Extract the [x, y] coordinate from the center of the cell holding the provided text.  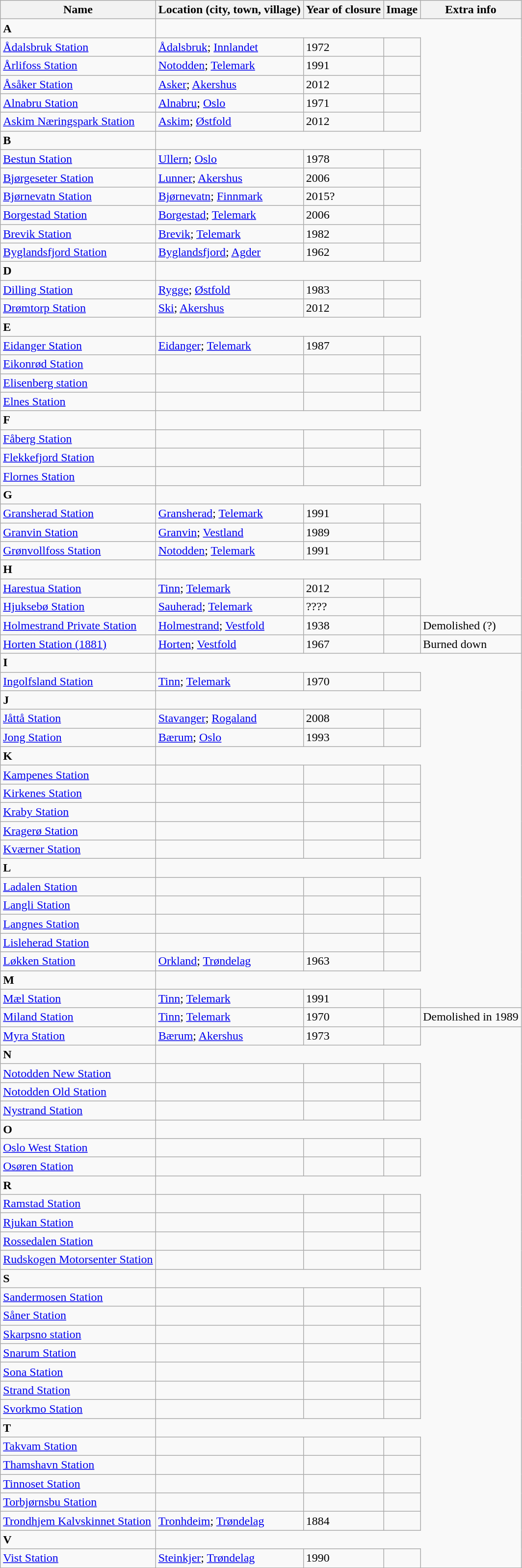
Nystrand Station [78, 1110]
Asker; Akershus [230, 84]
Gransherad; Telemark [230, 513]
Åsåker Station [78, 84]
1990 [343, 1558]
Sandermosen Station [78, 1297]
Vist Station [78, 1558]
Eikonrød Station [78, 364]
G [78, 495]
Rudskogen Motorsenter Station [78, 1260]
Harestua Station [78, 588]
Tronhdeim; Trøndelag [230, 1521]
Strand Station [78, 1390]
Borgestad; Telemark [230, 215]
Kraby Station [78, 812]
Bjørgeseter Station [78, 177]
Takvam Station [78, 1446]
Dilling Station [78, 290]
Horten Station (1881) [78, 644]
Bjørnevatn Station [78, 196]
Lunner; Akershus [230, 177]
Løkken Station [78, 961]
Ullern; Oslo [230, 159]
Bærum; Akershus [230, 1036]
Mæl Station [78, 998]
J [78, 700]
Ski; Akershus [230, 308]
Elisenberg station [78, 383]
Ådalsbruk Station [78, 47]
Hjuksebø Station [78, 607]
Jåttå Station [78, 719]
Demolished in 1989 [471, 1017]
Ådalsbruk; Innlandet [230, 47]
O [78, 1129]
1993 [343, 737]
Kampenes Station [78, 774]
Bærum; Oslo [230, 737]
V [78, 1540]
1987 [343, 346]
E [78, 327]
Askim Næringspark Station [78, 122]
Rjukan Station [78, 1222]
Trondhjem Kalvskinnet Station [78, 1521]
1962 [343, 252]
Name [78, 10]
Ladalen Station [78, 887]
N [78, 1054]
Notodden Old Station [78, 1092]
F [78, 420]
1963 [343, 961]
Kværner Station [78, 849]
Snarum Station [78, 1353]
Oslo West Station [78, 1148]
M [78, 980]
Kragerø Station [78, 831]
Svorkmo Station [78, 1409]
Langnes Station [78, 924]
Miland Station [78, 1017]
1884 [343, 1521]
Langli Station [78, 905]
Gransherad Station [78, 513]
Sona Station [78, 1371]
K [78, 756]
Brevik Station [78, 234]
Drømtorp Station [78, 308]
1983 [343, 290]
Bjørnevatn; Finnmark [230, 196]
1971 [343, 103]
Skarpsno station [78, 1334]
Brevik; Telemark [230, 234]
Alnabru Station [78, 103]
Alnabru; Oslo [230, 103]
Orkland; Trøndelag [230, 961]
B [78, 140]
Image [402, 10]
Grønvollfoss Station [78, 551]
Flornes Station [78, 476]
Location (city, town, village) [230, 10]
Flekkefjord Station [78, 457]
I [78, 663]
Borgestad Station [78, 215]
Granvin; Vestland [230, 532]
Kirkenes Station [78, 793]
Fåberg Station [78, 439]
Ramstad Station [78, 1204]
Thamshavn Station [78, 1465]
Tinnoset Station [78, 1484]
S [78, 1278]
Elnes Station [78, 401]
2015? [343, 196]
Holmestrand; Vestfold [230, 625]
???? [343, 607]
1973 [343, 1036]
Stavanger; Rogaland [230, 719]
Holmestrand Private Station [78, 625]
Såner Station [78, 1316]
1989 [343, 532]
1982 [343, 234]
H [78, 570]
Horten; Vestfold [230, 644]
1972 [343, 47]
1967 [343, 644]
Jong Station [78, 737]
Demolished (?) [471, 625]
Sauherad; Telemark [230, 607]
Osøren Station [78, 1167]
Myra Station [78, 1036]
T [78, 1428]
R [78, 1185]
Bestun Station [78, 159]
L [78, 868]
Askim; Østfold [230, 122]
Eidanger Station [78, 346]
Byglandsfjord; Agder [230, 252]
Byglandsfjord Station [78, 252]
Steinkjer; Trøndelag [230, 1558]
Rygge; Østfold [230, 290]
Rossedalen Station [78, 1241]
Burned down [471, 644]
Ingolfsland Station [78, 681]
Eidanger; Telemark [230, 346]
A [78, 28]
1978 [343, 159]
D [78, 271]
Granvin Station [78, 532]
Notodden New Station [78, 1073]
Lisleherad Station [78, 943]
Torbjørnsbu Station [78, 1502]
Extra info [471, 10]
Year of closure [343, 10]
2008 [343, 719]
Årlifoss Station [78, 66]
1938 [343, 625]
